From the cell containing the given text, extract its center point as [X, Y] coordinate. 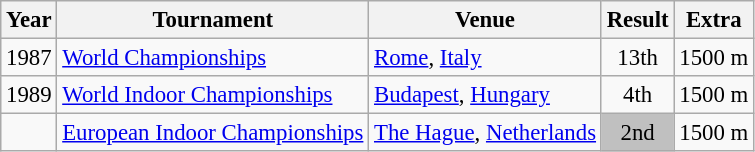
1989 [29, 95]
Extra [714, 20]
Year [29, 20]
World Championships [213, 58]
2nd [638, 133]
Rome, Italy [486, 58]
Result [638, 20]
The Hague, Netherlands [486, 133]
Tournament [213, 20]
Budapest, Hungary [486, 95]
13th [638, 58]
European Indoor Championships [213, 133]
World Indoor Championships [213, 95]
4th [638, 95]
Venue [486, 20]
1987 [29, 58]
